From the cell containing the given text, extract its center point as [X, Y] coordinate. 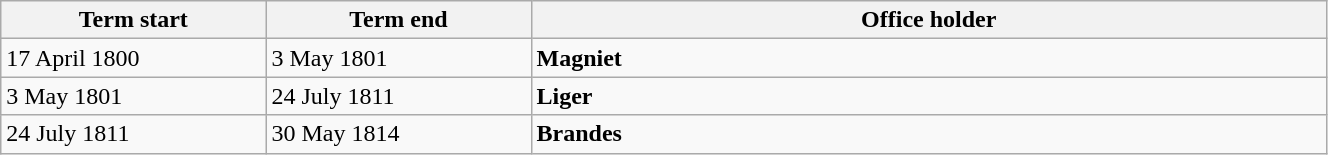
Office holder [928, 20]
Term start [134, 20]
17 April 1800 [134, 58]
Brandes [928, 134]
Term end [398, 20]
Magniet [928, 58]
30 May 1814 [398, 134]
Liger [928, 96]
